From the cell containing the given text, extract its center point as [x, y] coordinate. 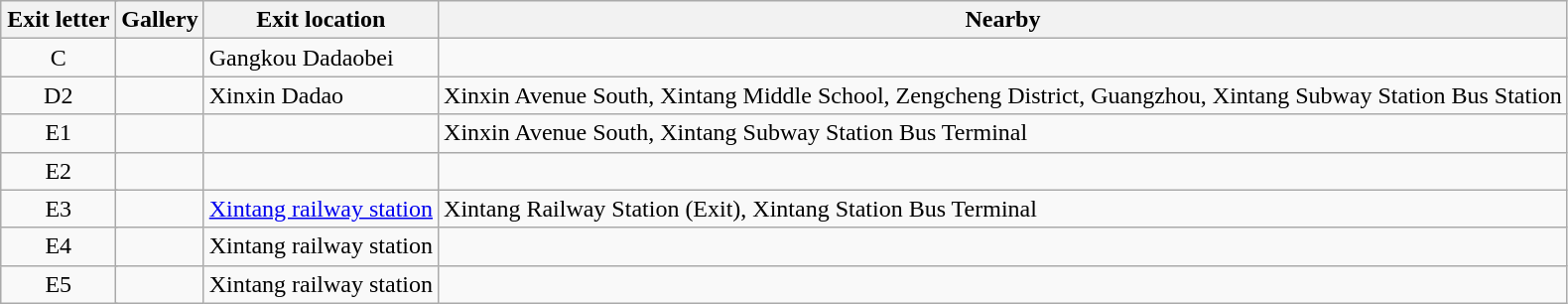
E2 [59, 171]
Xinxin Avenue South, Xintang Subway Station Bus Terminal [1003, 133]
E1 [59, 133]
Exit letter [59, 20]
Gallery [160, 20]
Xinxin Avenue South, Xintang Middle School, Zengcheng District, Guangzhou, Xintang Subway Station Bus Station [1003, 95]
C [59, 58]
D2 [59, 95]
Exit location [321, 20]
Nearby [1003, 20]
Xinxin Dadao [321, 95]
E3 [59, 209]
Xintang Railway Station (Exit), Xintang Station Bus Terminal [1003, 209]
E4 [59, 246]
Gangkou Dadaobei [321, 58]
E5 [59, 284]
